Search for the cell housing the specified text and yield its (x, y) center coordinate. 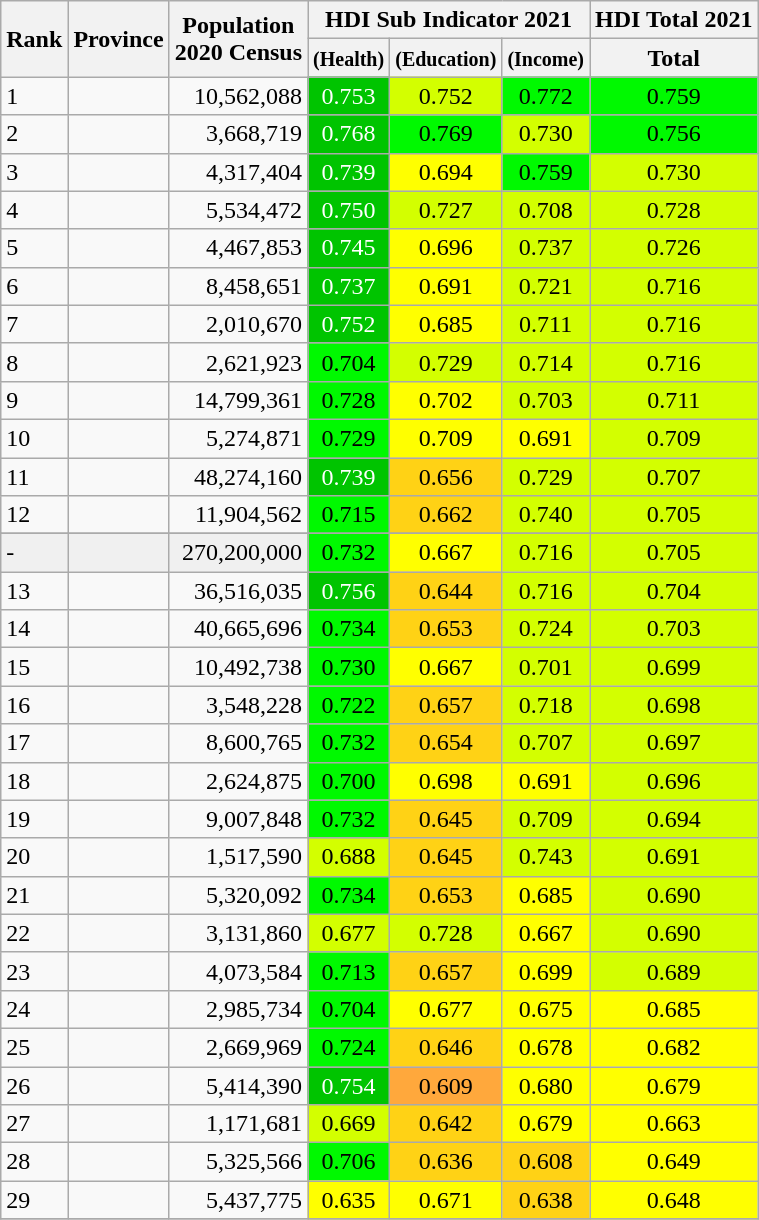
8 (34, 362)
0.754 (349, 1085)
0.654 (446, 743)
7 (34, 324)
8,600,765 (238, 743)
9,007,848 (238, 819)
24 (34, 1009)
0.769 (446, 134)
10,492,738 (238, 667)
Population 2020 Census (238, 39)
3,131,860 (238, 933)
14 (34, 629)
8,458,651 (238, 286)
0.646 (446, 1047)
0.714 (546, 362)
0.656 (446, 477)
26 (34, 1085)
0.768 (349, 134)
4,317,404 (238, 172)
2 (34, 134)
5,414,390 (238, 1085)
5 (34, 248)
0.609 (446, 1085)
2,624,875 (238, 781)
10 (34, 438)
270,200,000 (238, 553)
0.675 (546, 1009)
15 (34, 667)
0.642 (446, 1124)
(Income) (546, 58)
Total (674, 58)
Province (118, 39)
27 (34, 1124)
0.721 (546, 286)
0.708 (546, 210)
0.706 (349, 1162)
0.713 (349, 971)
0.750 (349, 210)
5,274,871 (238, 438)
1 (34, 96)
22 (34, 933)
0.697 (674, 743)
19 (34, 819)
0.669 (349, 1124)
5,437,775 (238, 1200)
2,010,670 (238, 324)
0.648 (674, 1200)
4,467,853 (238, 248)
0.662 (446, 515)
23 (34, 971)
2,669,969 (238, 1047)
0.753 (349, 96)
17 (34, 743)
0.727 (446, 210)
0.745 (349, 248)
28 (34, 1162)
0.726 (674, 248)
0.772 (546, 96)
11,904,562 (238, 515)
0.722 (349, 705)
5,320,092 (238, 895)
10,562,088 (238, 96)
9 (34, 400)
0.740 (546, 515)
0.715 (349, 515)
3 (34, 172)
3,548,228 (238, 705)
0.608 (546, 1162)
HDI Total 2021 (674, 20)
0.701 (546, 667)
4 (34, 210)
16 (34, 705)
12 (34, 515)
0.743 (546, 857)
- (34, 553)
0.638 (546, 1200)
(Education) (446, 58)
0.688 (349, 857)
2,985,734 (238, 1009)
0.718 (546, 705)
0.635 (349, 1200)
5,325,566 (238, 1162)
0.663 (674, 1124)
0.636 (446, 1162)
40,665,696 (238, 629)
25 (34, 1047)
2,621,923 (238, 362)
21 (34, 895)
0.682 (674, 1047)
20 (34, 857)
5,534,472 (238, 210)
(Health) (349, 58)
11 (34, 477)
14,799,361 (238, 400)
Rank (34, 39)
29 (34, 1200)
13 (34, 591)
48,274,160 (238, 477)
HDI Sub Indicator 2021 (449, 20)
0.678 (546, 1047)
0.702 (446, 400)
0.689 (674, 971)
1,171,681 (238, 1124)
0.671 (446, 1200)
0.644 (446, 591)
3,668,719 (238, 134)
0.700 (349, 781)
4,073,584 (238, 971)
1,517,590 (238, 857)
36,516,035 (238, 591)
0.649 (674, 1162)
6 (34, 286)
0.680 (546, 1085)
18 (34, 781)
